For the text-containing cell, return its midpoint in (X, Y) coordinate format. 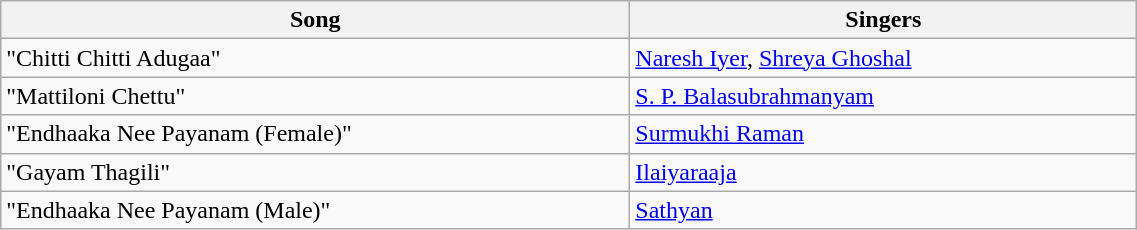
"Endhaaka Nee Payanam (Female)" (316, 134)
Surmukhi Raman (884, 134)
Sathyan (884, 210)
"Endhaaka Nee Payanam (Male)" (316, 210)
Ilaiyaraaja (884, 172)
"Chitti Chitti Adugaa" (316, 58)
Singers (884, 20)
S. P. Balasubrahmanyam (884, 96)
Naresh Iyer, Shreya Ghoshal (884, 58)
Song (316, 20)
"Mattiloni Chettu" (316, 96)
"Gayam Thagili" (316, 172)
